Return the [X, Y] coordinate for the center point of the cell that contains the specified text.  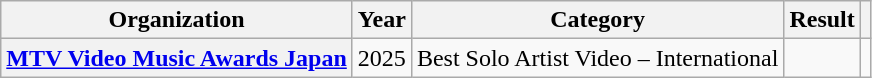
Organization [177, 20]
MTV Video Music Awards Japan [177, 58]
Result [822, 20]
2025 [382, 58]
Category [597, 20]
Year [382, 20]
Best Solo Artist Video – International [597, 58]
